From the cell containing the given text, extract its center point as (x, y) coordinate. 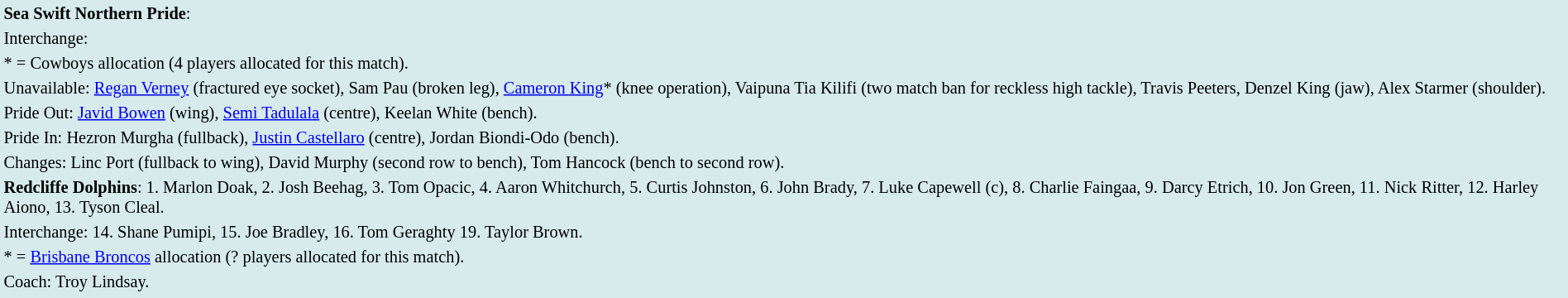
Sea Swift Northern Pride: (784, 13)
Pride In: Hezron Murgha (fullback), Justin Castellaro (centre), Jordan Biondi-Odo (bench). (784, 137)
* = Brisbane Broncos allocation (? players allocated for this match). (784, 257)
Interchange: 14. Shane Pumipi, 15. Joe Bradley, 16. Tom Geraghty 19. Taylor Brown. (784, 232)
* = Cowboys allocation (4 players allocated for this match). (784, 63)
Pride Out: Javid Bowen (wing), Semi Tadulala (centre), Keelan White (bench). (784, 113)
Changes: Linc Port (fullback to wing), David Murphy (second row to bench), Tom Hancock (bench to second row). (784, 162)
Interchange: (784, 38)
Coach: Troy Lindsay. (784, 281)
